Identify which cell holds the provided text, then report its (X, Y) central coordinate. 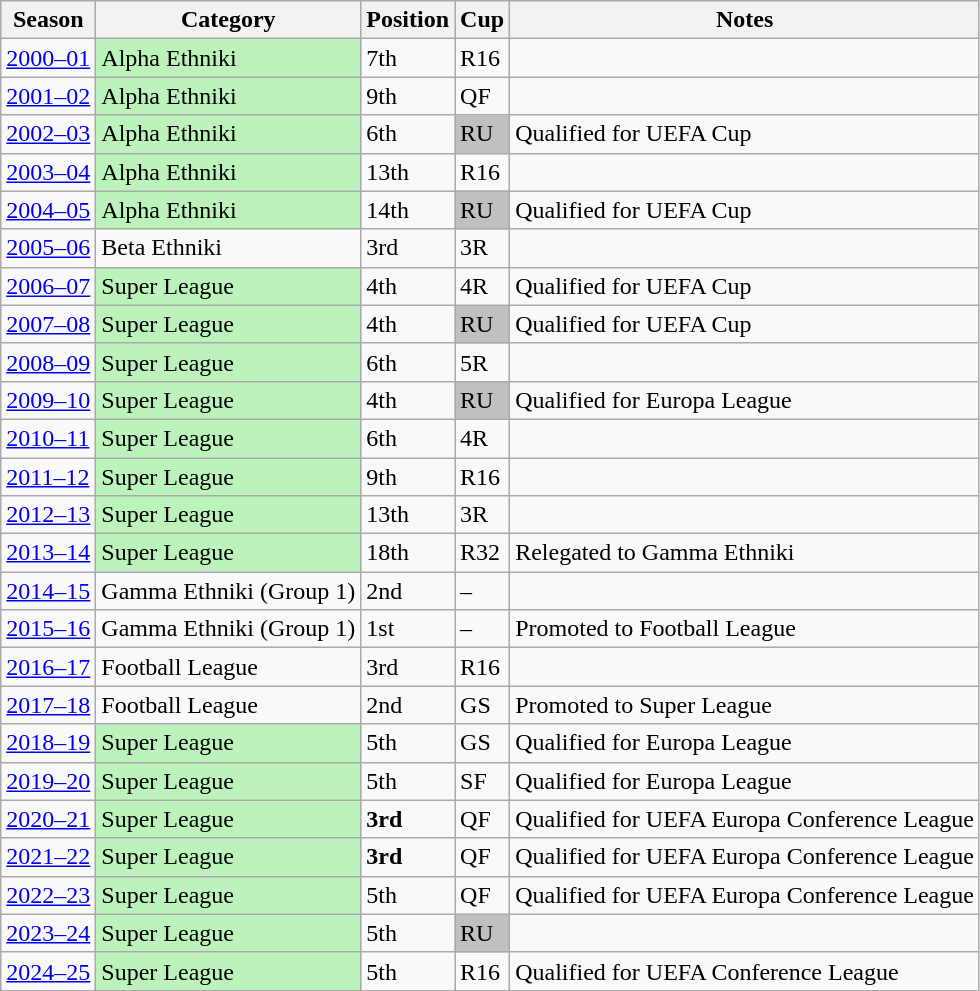
18th (408, 553)
2005–06 (48, 248)
2019–20 (48, 781)
2021–22 (48, 857)
Season (48, 20)
2001–02 (48, 96)
Promoted to Football League (745, 629)
2023–24 (48, 933)
5R (482, 362)
2013–14 (48, 553)
2020–21 (48, 819)
2009–10 (48, 400)
2000–01 (48, 58)
2012–13 (48, 515)
2003–04 (48, 172)
2017–18 (48, 705)
Position (408, 20)
SF (482, 781)
Category (228, 20)
Promoted to Super League (745, 705)
2007–08 (48, 324)
2002–03 (48, 134)
Notes (745, 20)
Relegated to Gamma Ethniki (745, 553)
2008–09 (48, 362)
2004–05 (48, 210)
Beta Ethniki (228, 248)
2014–15 (48, 591)
Cup (482, 20)
2022–23 (48, 895)
2010–11 (48, 438)
14th (408, 210)
1st (408, 629)
2024–25 (48, 971)
Qualified for UEFA Conference League (745, 971)
2006–07 (48, 286)
2016–17 (48, 667)
2015–16 (48, 629)
R32 (482, 553)
7th (408, 58)
2018–19 (48, 743)
2011–12 (48, 477)
